Identify which cell holds the provided text, then report its (X, Y) central coordinate. 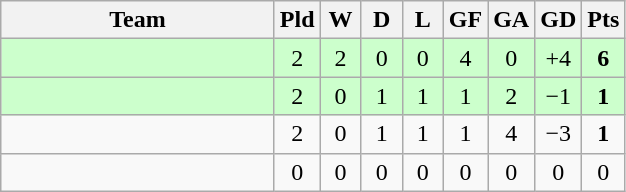
W (340, 20)
Team (138, 20)
D (382, 20)
6 (604, 58)
GD (558, 20)
−1 (558, 96)
GA (512, 20)
−3 (558, 134)
Pld (297, 20)
Pts (604, 20)
L (422, 20)
+4 (558, 58)
GF (465, 20)
